Capture the cell that displays the provided text and extract its [X, Y] central coordinate. 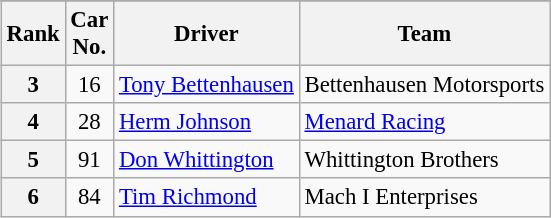
Rank [33, 34]
Herm Johnson [207, 122]
Bettenhausen Motorsports [424, 85]
28 [90, 122]
CarNo. [90, 34]
6 [33, 197]
5 [33, 160]
Team [424, 34]
4 [33, 122]
Tony Bettenhausen [207, 85]
Tim Richmond [207, 197]
Mach I Enterprises [424, 197]
Whittington Brothers [424, 160]
84 [90, 197]
Menard Racing [424, 122]
16 [90, 85]
Don Whittington [207, 160]
Driver [207, 34]
91 [90, 160]
3 [33, 85]
